Output the (x, y) coordinate of the center of the cell containing the given text.  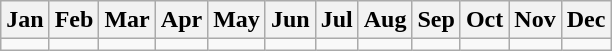
Aug (385, 20)
Jan (25, 20)
Apr (181, 20)
Nov (535, 20)
Dec (586, 20)
Feb (74, 20)
Jul (336, 20)
Mar (127, 20)
Jun (290, 20)
May (237, 20)
Oct (484, 20)
Sep (436, 20)
